From the cell containing the given text, extract its center point as [x, y] coordinate. 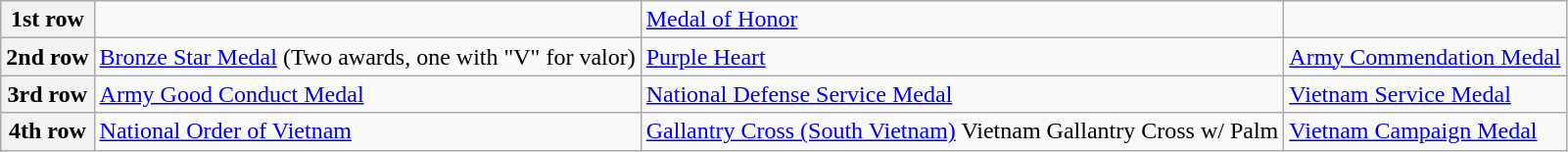
Army Commendation Medal [1425, 57]
National Defense Service Medal [962, 94]
1st row [47, 20]
2nd row [47, 57]
4th row [47, 131]
3rd row [47, 94]
Army Good Conduct Medal [367, 94]
Bronze Star Medal (Two awards, one with "V" for valor) [367, 57]
Gallantry Cross (South Vietnam) Vietnam Gallantry Cross w/ Palm [962, 131]
Medal of Honor [962, 20]
Purple Heart [962, 57]
National Order of Vietnam [367, 131]
Vietnam Campaign Medal [1425, 131]
Vietnam Service Medal [1425, 94]
